Provide the (X, Y) coordinate of the cell's center where the given text is located.  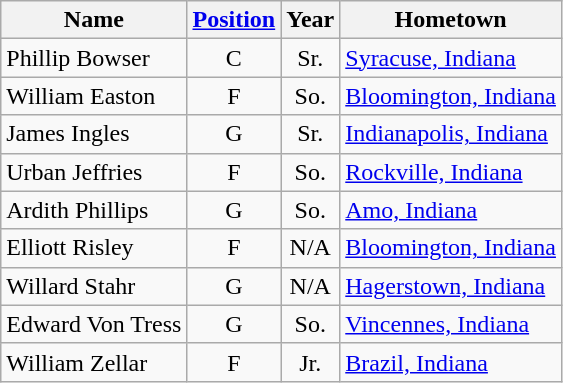
Brazil, Indiana (451, 362)
Position (234, 20)
Edward Von Tress (94, 324)
Phillip Bowser (94, 58)
Ardith Phillips (94, 210)
Rockville, Indiana (451, 172)
James Ingles (94, 134)
William Easton (94, 96)
Name (94, 20)
Syracuse, Indiana (451, 58)
Urban Jeffries (94, 172)
Year (310, 20)
C (234, 58)
Willard Stahr (94, 286)
Hagerstown, Indiana (451, 286)
Vincennes, Indiana (451, 324)
William Zellar (94, 362)
Elliott Risley (94, 248)
Indianapolis, Indiana (451, 134)
Hometown (451, 20)
Jr. (310, 362)
Amo, Indiana (451, 210)
